Locate the cell with the specified text and output its (X, Y) center coordinate. 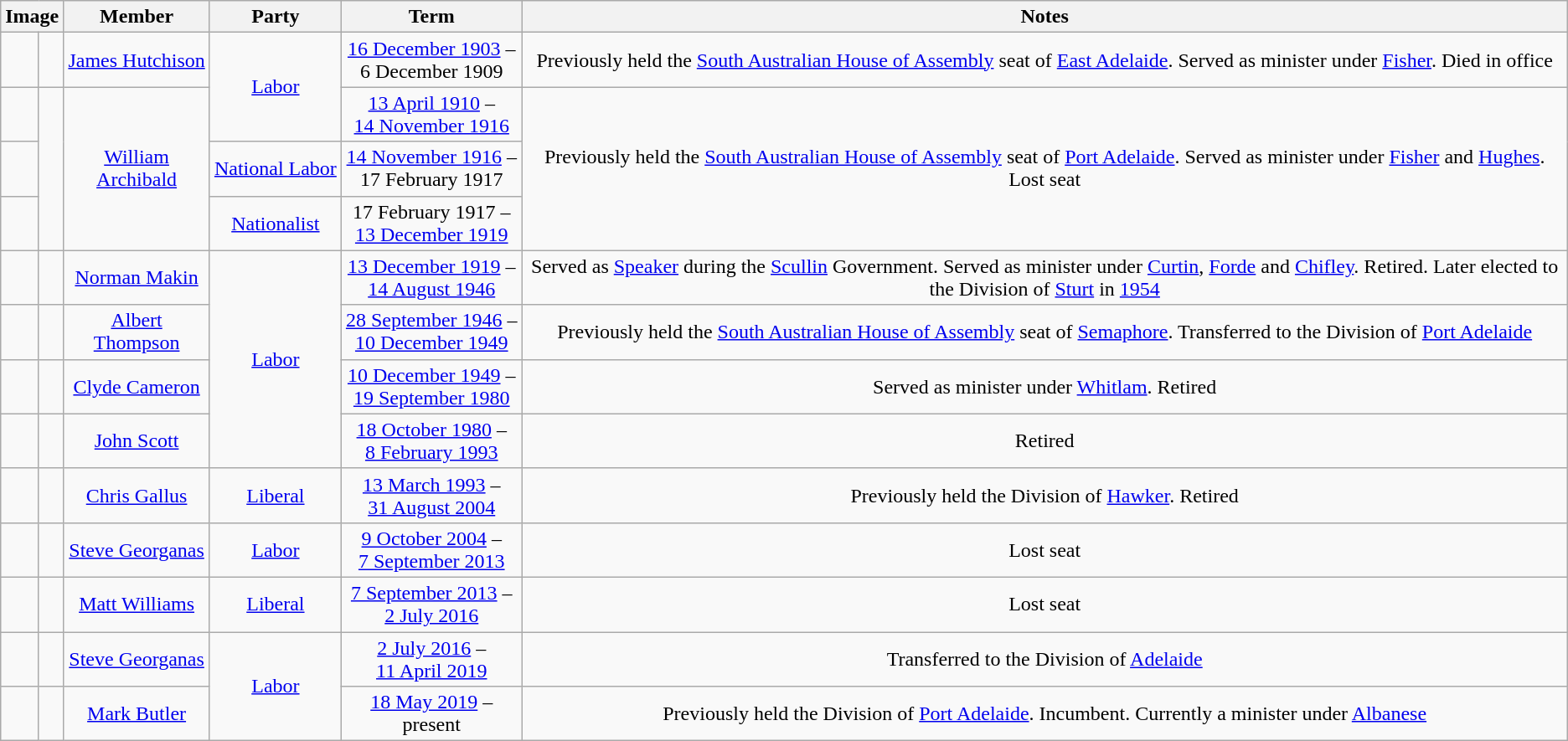
9 October 2004 –7 September 2013 (431, 549)
18 May 2019 –present (431, 713)
18 October 1980 –8 February 1993 (431, 440)
28 September 1946 –10 December 1949 (431, 332)
Member (137, 17)
Albert Thompson (137, 332)
Chris Gallus (137, 496)
Retired (1044, 440)
John Scott (137, 440)
Nationalist (275, 223)
William Archibald (137, 169)
2 July 2016 –11 April 2019 (431, 658)
Party (275, 17)
13 March 1993 –31 August 2004 (431, 496)
Previously held the South Australian House of Assembly seat of Semaphore. Transferred to the Division of Port Adelaide (1044, 332)
10 December 1949 –19 September 1980 (431, 387)
Mark Butler (137, 713)
Clyde Cameron (137, 387)
14 November 1916 –17 February 1917 (431, 169)
Previously held the South Australian House of Assembly seat of Port Adelaide. Served as minister under Fisher and Hughes. Lost seat (1044, 169)
Term (431, 17)
Previously held the Division of Port Adelaide. Incumbent. Currently a minister under Albanese (1044, 713)
13 April 1910 –14 November 1916 (431, 114)
16 December 1903 –6 December 1909 (431, 60)
Norman Makin (137, 278)
Transferred to the Division of Adelaide (1044, 658)
Previously held the South Australian House of Assembly seat of East Adelaide. Served as minister under Fisher. Died in office (1044, 60)
7 September 2013 –2 July 2016 (431, 605)
Image (32, 17)
17 February 1917 –13 December 1919 (431, 223)
Previously held the Division of Hawker. Retired (1044, 496)
Notes (1044, 17)
James Hutchison (137, 60)
Matt Williams (137, 605)
13 December 1919 –14 August 1946 (431, 278)
National Labor (275, 169)
Served as minister under Whitlam. Retired (1044, 387)
